From the cell containing the given text, extract its center point as (x, y) coordinate. 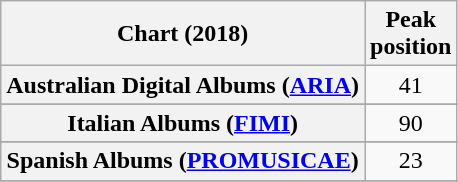
Italian Albums (FIMI) (183, 123)
Australian Digital Albums (ARIA) (183, 85)
41 (411, 85)
Spanish Albums (PROMUSICAE) (183, 161)
90 (411, 123)
23 (411, 161)
Chart (2018) (183, 34)
Peak position (411, 34)
